Determine the [X, Y] coordinate at the center of the cell enclosing the given text.  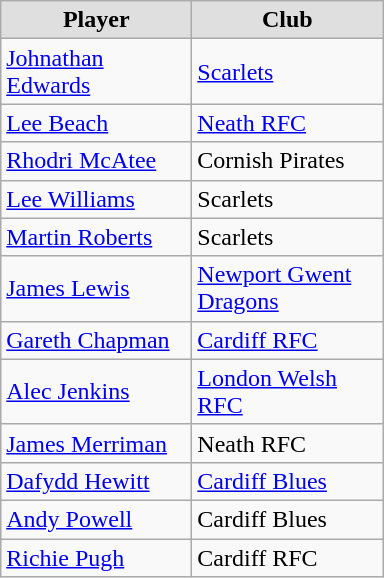
Rhodri McAtee [96, 161]
Newport Gwent Dragons [288, 288]
London Welsh RFC [288, 392]
Player [96, 20]
Lee Williams [96, 199]
Dafydd Hewitt [96, 481]
Johnathan Edwards [96, 72]
Lee Beach [96, 123]
Andy Powell [96, 519]
Alec Jenkins [96, 392]
James Merriman [96, 443]
Cornish Pirates [288, 161]
Club [288, 20]
Martin Roberts [96, 237]
Gareth Chapman [96, 340]
James Lewis [96, 288]
Richie Pugh [96, 557]
